Search for the cell housing the specified text and yield its [X, Y] center coordinate. 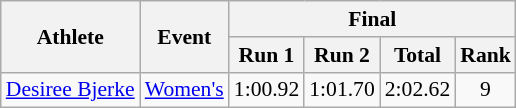
Run 2 [342, 55]
Rank [486, 55]
Women's [184, 90]
Event [184, 36]
1:00.92 [266, 90]
Run 1 [266, 55]
2:02.62 [418, 90]
Total [418, 55]
9 [486, 90]
1:01.70 [342, 90]
Final [372, 19]
Athlete [70, 36]
Desiree Bjerke [70, 90]
